Scan for the cell matching the given text and deliver its [X, Y] coordinate at center. 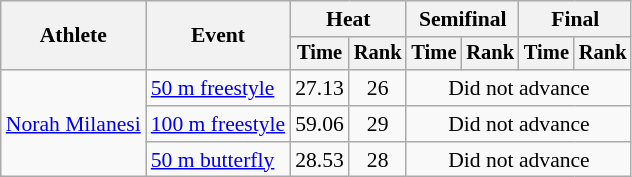
59.06 [320, 124]
Norah Milanesi [74, 124]
50 m freestyle [218, 88]
100 m freestyle [218, 124]
29 [378, 124]
Athlete [74, 36]
Event [218, 36]
Semifinal [462, 19]
27.13 [320, 88]
Heat [348, 19]
26 [378, 88]
Final [575, 19]
